For the text-containing cell, return its midpoint in [X, Y] coordinate format. 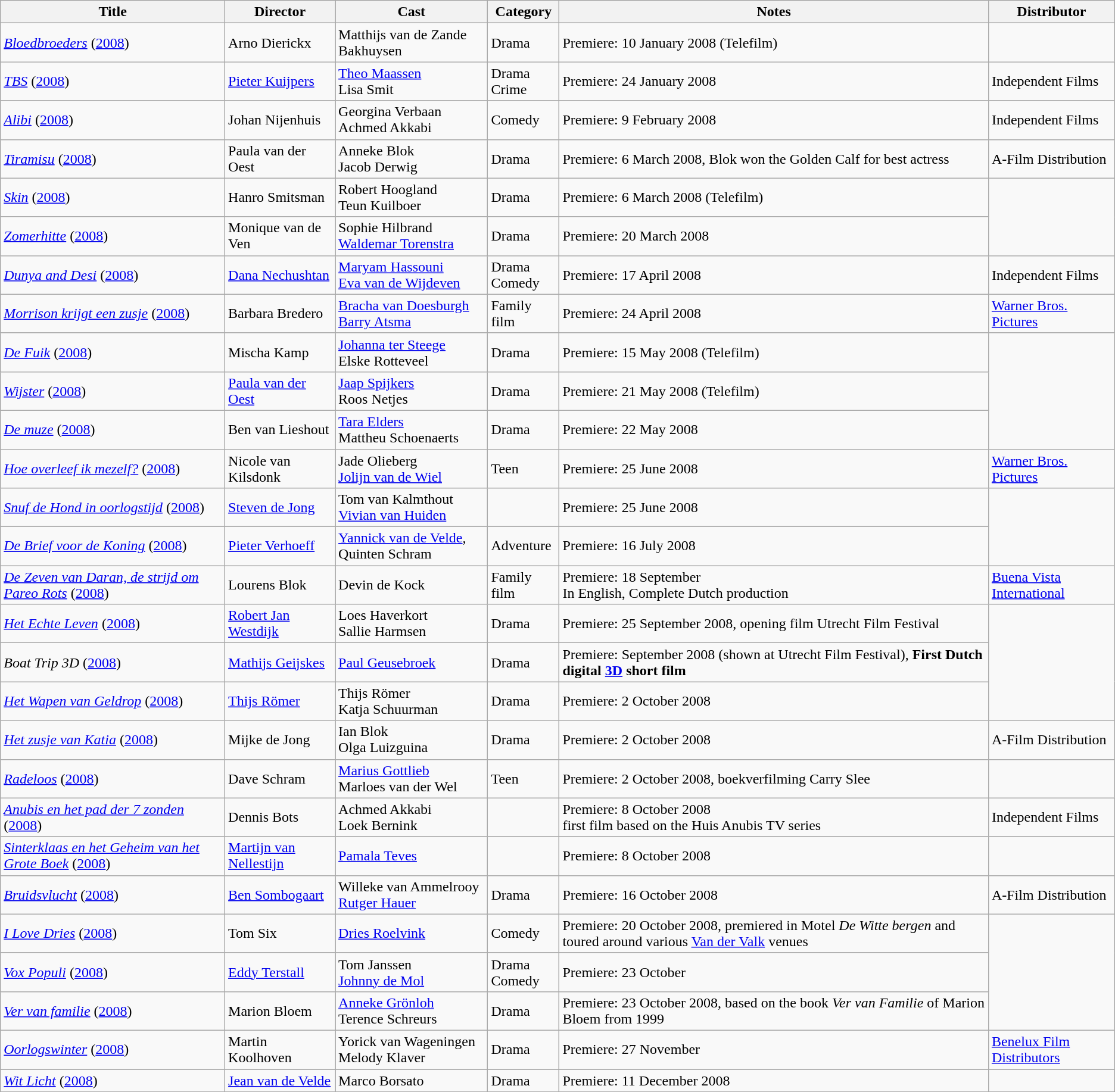
Robert Jan Westdijk [280, 624]
Tom Six [280, 934]
Het Wapen van Geldrop (2008) [113, 701]
Premiere: 15 May 2008 (Telefilm) [774, 352]
Premiere: 11 December 2008 [774, 1081]
Vox Populi (2008) [113, 972]
Premiere: 6 March 2008 (Telefilm) [774, 198]
Premiere: 9 February 2008 [774, 120]
Premiere: 17 April 2008 [774, 275]
Dana Nechushtan [280, 275]
Snuf de Hond in oorlogstijd (2008) [113, 507]
Premiere: 20 March 2008 [774, 236]
Pamala Teves [412, 856]
Zomerhitte (2008) [113, 236]
Category [524, 12]
Morrison krijgt een zusje (2008) [113, 313]
Premiere: 8 October 2008 [774, 856]
Title [113, 12]
Matthijs van de Zande Bakhuysen [412, 43]
De Fuik (2008) [113, 352]
Premiere: 23 October 2008, based on the book Ver van Familie of Marion Bloem from 1999 [774, 1011]
Buena Vista International [1051, 585]
Tiramisu (2008) [113, 158]
Premiere: 23 October [774, 972]
Skin (2008) [113, 198]
Georgina VerbaanAchmed Akkabi [412, 120]
Sophie HilbrandWaldemar Torenstra [412, 236]
Eddy Terstall [280, 972]
Johanna ter SteegeElske Rotteveel [412, 352]
Anneke BlokJacob Derwig [412, 158]
Martijn van Nellestijn [280, 856]
Premiere: 21 May 2008 (Telefilm) [774, 391]
Arno Dierickx [280, 43]
Thijs Römer [280, 701]
Notes [774, 12]
Adventure [524, 547]
Theo MaassenLisa Smit [412, 81]
De muze (2008) [113, 430]
Premiere: 24 April 2008 [774, 313]
Premiere: 16 October 2008 [774, 894]
Monique van de Ven [280, 236]
Pieter Kuijpers [280, 81]
Anubis en het pad der 7 zonden (2008) [113, 817]
Devin de Kock [412, 585]
Premiere: 2 October 2008, boekverfilming Carry Slee [774, 779]
Johan Nijenhuis [280, 120]
Bracha van DoesburghBarry Atsma [412, 313]
Premiere: 25 September 2008, opening film Utrecht Film Festival [774, 624]
Steven de Jong [280, 507]
DramaCrime [524, 81]
Jean van de Velde [280, 1081]
Ian BlokOlga Luizguina [412, 740]
Nicole van Kilsdonk [280, 468]
Sinterklaas en het Geheim van het Grote Boek (2008) [113, 856]
Maryam HassouniEva van de Wijdeven [412, 275]
Bloedbroeders (2008) [113, 43]
Het Echte Leven (2008) [113, 624]
Tom van KalmthoutVivian van Huiden [412, 507]
Premiere: 27 November [774, 1049]
Radeloos (2008) [113, 779]
Achmed AkkabiLoek Bernink [412, 817]
Premiere: 20 October 2008, premiered in Motel De Witte bergen and toured around various Van der Valk venues [774, 934]
Oorlogswinter (2008) [113, 1049]
Premiere: 6 March 2008, Blok won the Golden Calf for best actress [774, 158]
Het zusje van Katia (2008) [113, 740]
Tom JanssenJohnny de Mol [412, 972]
Bruidsvlucht (2008) [113, 894]
Premiere: 10 January 2008 (Telefilm) [774, 43]
Premiere: September 2008 (shown at Utrecht Film Festival), First Dutch digital 3D short film [774, 662]
Jade OliebergJolijn van de Wiel [412, 468]
Dries Roelvink [412, 934]
Barbara Bredero [280, 313]
Yannick van de Velde,Quinten Schram [412, 547]
Thijs RömerKatja Schuurman [412, 701]
Dennis Bots [280, 817]
Loes HaverkortSallie Harmsen [412, 624]
Mischa Kamp [280, 352]
Willeke van AmmelrooyRutger Hauer [412, 894]
Martin Koolhoven [280, 1049]
Ben van Lieshout [280, 430]
Premiere: 24 January 2008 [774, 81]
Premiere: 22 May 2008 [774, 430]
Paul Geusebroek [412, 662]
Benelux Film Distributors [1051, 1049]
Ver van familie (2008) [113, 1011]
Jaap SpijkersRoos Netjes [412, 391]
De Zeven van Daran, de strijd om Pareo Rots (2008) [113, 585]
Marion Bloem [280, 1011]
Pieter Verhoeff [280, 547]
Yorick van WageningenMelody Klaver [412, 1049]
Ben Sombogaart [280, 894]
Mathijs Geijskes [280, 662]
Wijster (2008) [113, 391]
Alibi (2008) [113, 120]
Anneke GrönlohTerence Schreurs [412, 1011]
Premiere: 8 October 2008first film based on the Huis Anubis TV series [774, 817]
Marco Borsato [412, 1081]
Cast [412, 12]
Mijke de Jong [280, 740]
Wit Licht (2008) [113, 1081]
Dave Schram [280, 779]
Hoe overleef ik mezelf? (2008) [113, 468]
I Love Dries (2008) [113, 934]
Distributor [1051, 12]
Robert HooglandTeun Kuilboer [412, 198]
TBS (2008) [113, 81]
Marius GottliebMarloes van der Wel [412, 779]
Director [280, 12]
Boat Trip 3D (2008) [113, 662]
De Brief voor de Koning (2008) [113, 547]
Lourens Blok [280, 585]
Premiere: 16 July 2008 [774, 547]
Dunya and Desi (2008) [113, 275]
Hanro Smitsman [280, 198]
Tara EldersMattheu Schoenaerts [412, 430]
Premiere: 18 SeptemberIn English, Complete Dutch production [774, 585]
